Find where the given text appears and provide that cell's center as (x, y) coordinate. 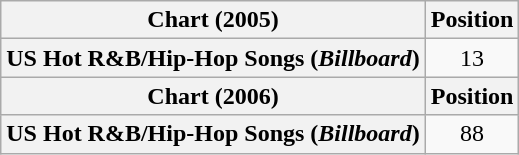
Chart (2005) (213, 20)
88 (472, 134)
13 (472, 58)
Chart (2006) (213, 96)
